Locate the cell with the specified text and output its (X, Y) center coordinate. 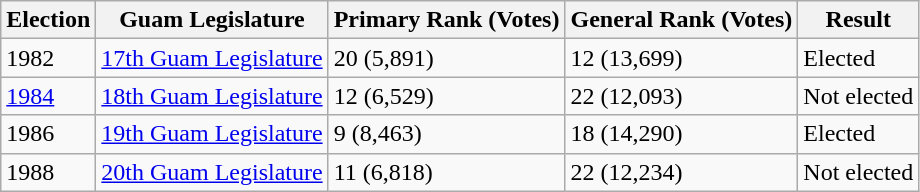
Election (48, 20)
1986 (48, 134)
22 (12,234) (682, 172)
1982 (48, 58)
General Rank (Votes) (682, 20)
20 (5,891) (446, 58)
11 (6,818) (446, 172)
18 (14,290) (682, 134)
18th Guam Legislature (212, 96)
Primary Rank (Votes) (446, 20)
Guam Legislature (212, 20)
17th Guam Legislature (212, 58)
12 (6,529) (446, 96)
Result (858, 20)
22 (12,093) (682, 96)
1984 (48, 96)
9 (8,463) (446, 134)
12 (13,699) (682, 58)
19th Guam Legislature (212, 134)
1988 (48, 172)
20th Guam Legislature (212, 172)
